Locate the cell with the specified text and output its [X, Y] center coordinate. 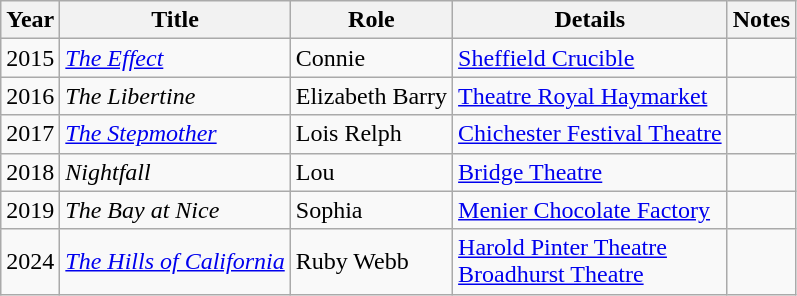
Menier Chocolate Factory [590, 210]
Harold Pinter TheatreBroadhurst Theatre [590, 262]
2019 [30, 210]
2015 [30, 58]
Sheffield Crucible [590, 58]
Lou [371, 172]
Sophia [371, 210]
The Libertine [175, 96]
The Hills of California [175, 262]
Nightfall [175, 172]
Theatre Royal Haymarket [590, 96]
Connie [371, 58]
Role [371, 20]
2018 [30, 172]
2017 [30, 134]
Notes [761, 20]
2016 [30, 96]
Details [590, 20]
Bridge Theatre [590, 172]
Year [30, 20]
Title [175, 20]
The Bay at Nice [175, 210]
Ruby Webb [371, 262]
The Stepmother [175, 134]
Chichester Festival Theatre [590, 134]
The Effect [175, 58]
2024 [30, 262]
Lois Relph [371, 134]
Elizabeth Barry [371, 96]
